Return (x, y) of the center of cell containing provided text 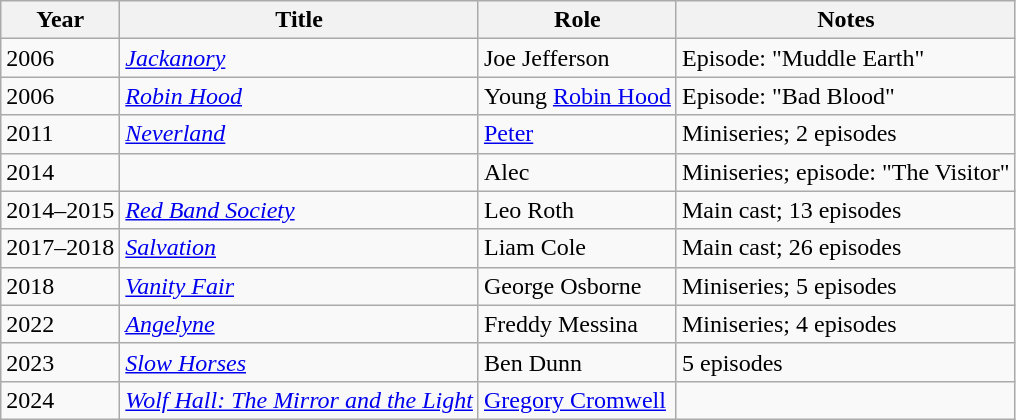
Liam Cole (577, 248)
5 episodes (846, 362)
Salvation (300, 248)
Robin Hood (300, 96)
2022 (60, 324)
Neverland (300, 134)
Wolf Hall: The Mirror and the Light (300, 400)
Vanity Fair (300, 286)
Angelyne (300, 324)
2011 (60, 134)
Notes (846, 20)
Alec (577, 172)
Miniseries; 5 episodes (846, 286)
Leo Roth (577, 210)
Slow Horses (300, 362)
2024 (60, 400)
Joe Jefferson (577, 58)
Year (60, 20)
George Osborne (577, 286)
2014–2015 (60, 210)
2017–2018 (60, 248)
Gregory Cromwell (577, 400)
Miniseries; 4 episodes (846, 324)
Freddy Messina (577, 324)
Main cast; 26 episodes (846, 248)
Miniseries; episode: "The Visitor" (846, 172)
Jackanory (300, 58)
Miniseries; 2 episodes (846, 134)
Peter (577, 134)
2023 (60, 362)
Role (577, 20)
Episode: "Bad Blood" (846, 96)
Main cast; 13 episodes (846, 210)
Episode: "Muddle Earth" (846, 58)
2014 (60, 172)
Young Robin Hood (577, 96)
Ben Dunn (577, 362)
Red Band Society (300, 210)
2018 (60, 286)
Title (300, 20)
